Determine the (x, y) coordinate at the center of the cell enclosing the given text.  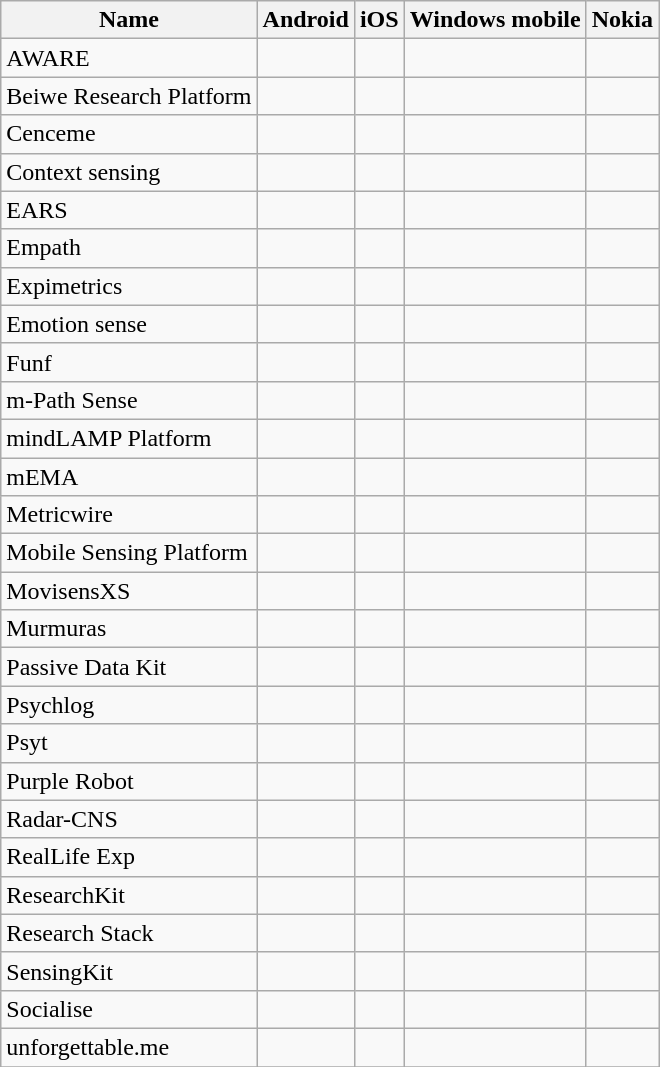
Passive Data Kit (129, 667)
Expimetrics (129, 286)
iOS (379, 20)
Cenceme (129, 134)
Context sensing (129, 172)
Android (306, 20)
Emotion sense (129, 324)
Empath (129, 248)
Nokia (622, 20)
SensingKit (129, 971)
ResearchKit (129, 895)
MovisensXS (129, 591)
EARS (129, 210)
Research Stack (129, 933)
mEMA (129, 477)
Purple Robot (129, 781)
AWARE (129, 58)
Funf (129, 362)
Mobile Sensing Platform (129, 553)
Metricwire (129, 515)
RealLife Exp (129, 857)
Beiwe Research Platform (129, 96)
Windows mobile (495, 20)
unforgettable.me (129, 1047)
m-Path Sense (129, 400)
Name (129, 20)
Radar-CNS (129, 819)
Psychlog (129, 705)
Murmuras (129, 629)
Psyt (129, 743)
mindLAMP Platform (129, 438)
Socialise (129, 1009)
